Identify which cell holds the provided text, then report its [x, y] central coordinate. 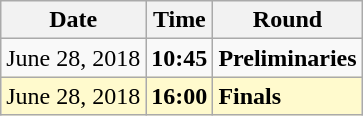
Finals [288, 96]
Preliminaries [288, 58]
16:00 [180, 96]
10:45 [180, 58]
Date [74, 20]
Round [288, 20]
Time [180, 20]
